Return (x, y) of the center of cell containing provided text 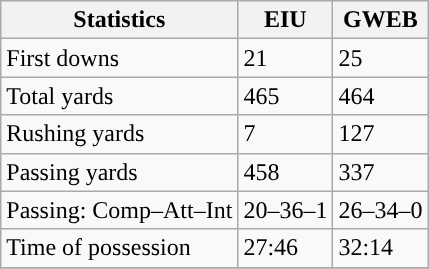
EIU (286, 20)
465 (286, 96)
21 (286, 58)
Time of possession (120, 248)
Statistics (120, 20)
Passing: Comp–Att–Int (120, 210)
32:14 (380, 248)
GWEB (380, 20)
464 (380, 96)
127 (380, 134)
458 (286, 172)
337 (380, 172)
Total yards (120, 96)
Rushing yards (120, 134)
First downs (120, 58)
26–34–0 (380, 210)
Passing yards (120, 172)
25 (380, 58)
7 (286, 134)
20–36–1 (286, 210)
27:46 (286, 248)
